Pinpoint the cell where the given text exists, returning its [x, y] midpoint coordinate. 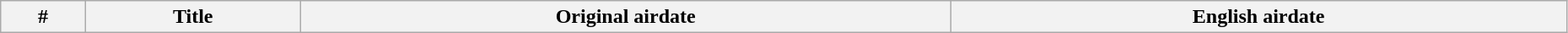
English airdate [1258, 17]
# [43, 17]
Original airdate [626, 17]
Title [192, 17]
